Detect which cell encompasses the target text, then output its [x, y] center coordinate. 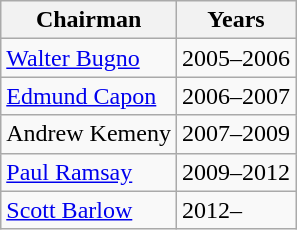
Edmund Capon [89, 96]
2005–2006 [236, 58]
Andrew Kemeny [89, 134]
Chairman [89, 20]
Scott Barlow [89, 210]
2007–2009 [236, 134]
2006–2007 [236, 96]
2012– [236, 210]
Walter Bugno [89, 58]
Years [236, 20]
Paul Ramsay [89, 172]
2009–2012 [236, 172]
